Pinpoint the cell where the given text exists, returning its [x, y] midpoint coordinate. 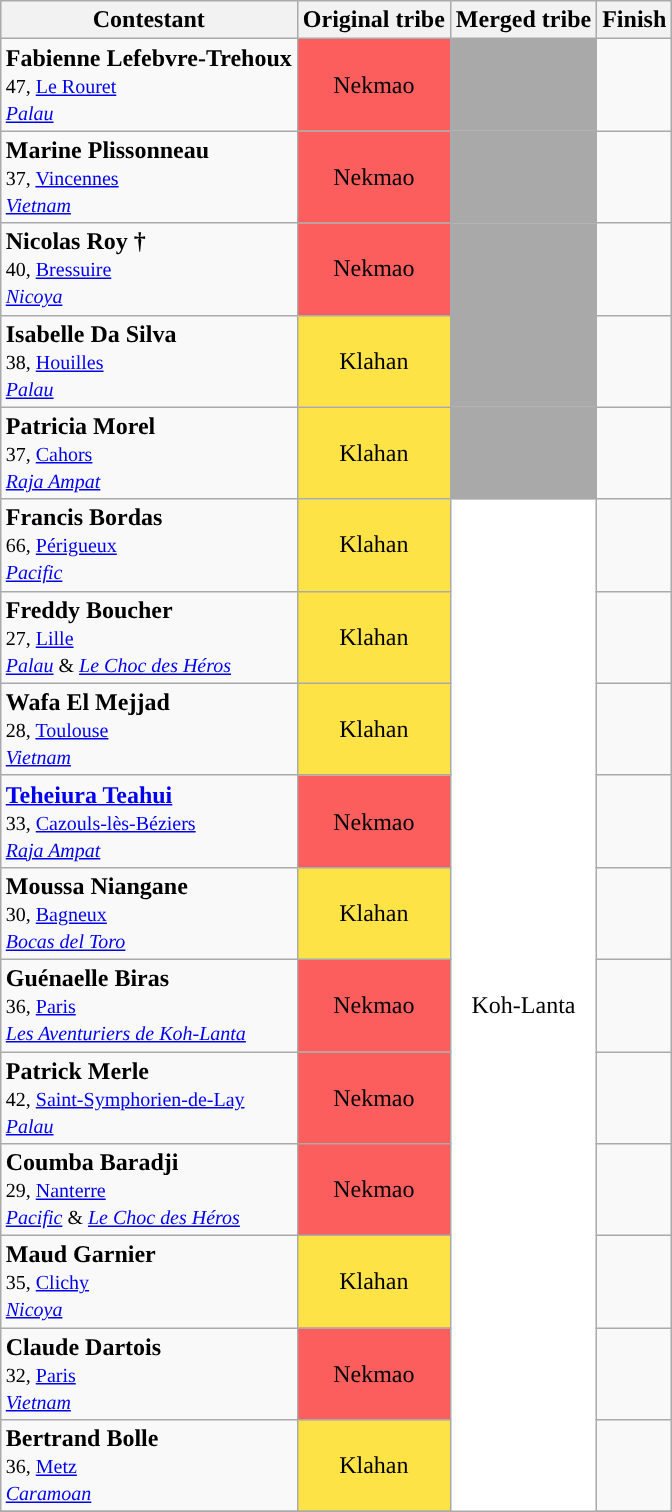
Patrick Merle42, Saint-Symphorien-de-LayPalau [148, 1098]
Patricia Morel37, CahorsRaja Ampat [148, 453]
Marine Plissonneau37, VincennesVietnam [148, 177]
Finish [634, 20]
Contestant [148, 20]
Francis Bordas66, PérigueuxPacific [148, 545]
Guénaelle Biras36, ParisLes Aventuriers de Koh-Lanta [148, 1005]
Merged tribe [523, 20]
Teheiura Teahui33, Cazouls-lès-BéziersRaja Ampat [148, 821]
Maud Garnier35, ClichyNicoya [148, 1282]
Nicolas Roy †40, BressuireNicoya [148, 269]
Fabienne Lefebvre-Trehoux47, Le RouretPalau [148, 85]
Coumba Baradji29, NanterrePacific & Le Choc des Héros [148, 1190]
Bertrand Bolle36, MetzCaramoan [148, 1466]
Koh-Lanta [523, 1006]
Wafa El Mejjad28, ToulouseVietnam [148, 729]
Freddy Boucher27, LillePalau & Le Choc des Héros [148, 637]
Original tribe [374, 20]
Isabelle Da Silva38, HouillesPalau [148, 361]
Moussa Niangane30, BagneuxBocas del Toro [148, 913]
Claude Dartois32, ParisVietnam [148, 1374]
